From the cell containing the given text, extract its center point as (x, y) coordinate. 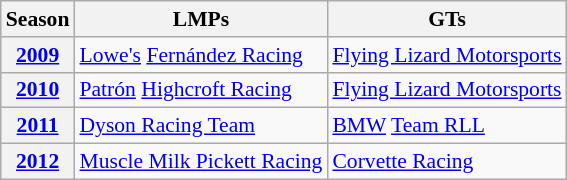
LMPs (200, 19)
2009 (38, 55)
2012 (38, 162)
Corvette Racing (446, 162)
Dyson Racing Team (200, 126)
2011 (38, 126)
Patrón Highcroft Racing (200, 90)
GTs (446, 19)
Lowe's Fernández Racing (200, 55)
Muscle Milk Pickett Racing (200, 162)
2010 (38, 90)
Season (38, 19)
BMW Team RLL (446, 126)
